From the cell containing the given text, extract its center point as [x, y] coordinate. 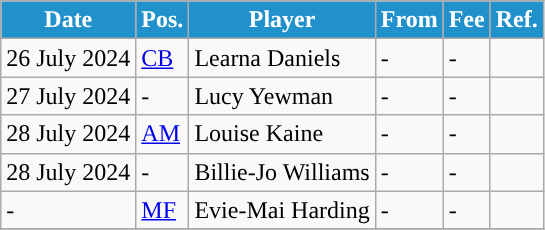
Billie-Jo Williams [282, 172]
Player [282, 20]
26 July 2024 [68, 58]
MF [162, 210]
AM [162, 134]
Pos. [162, 20]
Lucy Yewman [282, 96]
27 July 2024 [68, 96]
Ref. [516, 20]
Date [68, 20]
Louise Kaine [282, 134]
Learna Daniels [282, 58]
CB [162, 58]
Evie-Mai Harding [282, 210]
From [409, 20]
Fee [466, 20]
